Capture the cell that displays the provided text and extract its (x, y) central coordinate. 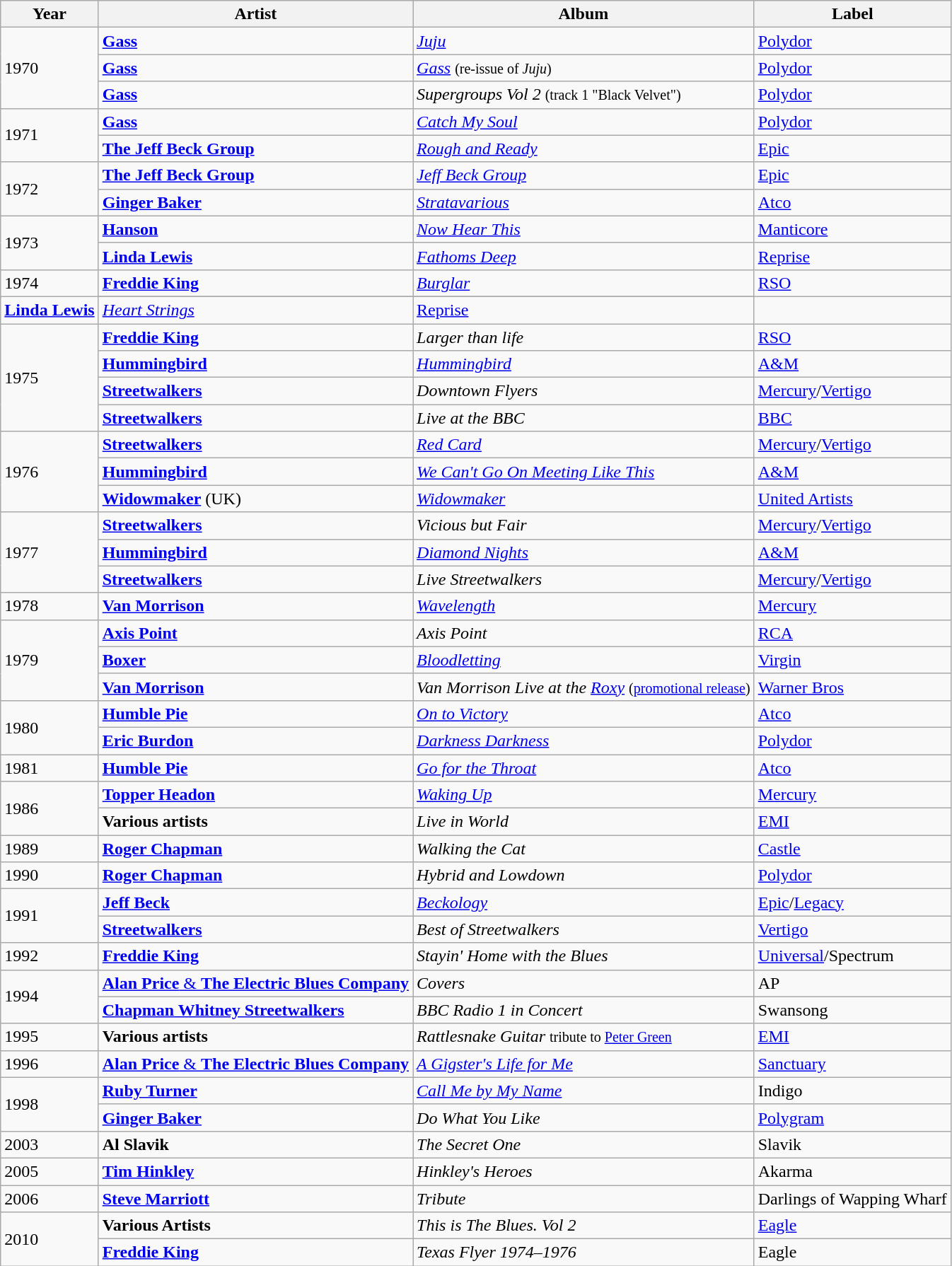
On to Victory (584, 714)
Tim Hinkley (255, 1171)
Juju (584, 41)
Swansong (852, 1010)
Live Streetwalkers (584, 579)
1971 (50, 135)
BBC (852, 418)
Steve Marriott (255, 1199)
1979 (50, 660)
1980 (50, 727)
A Gigster's Life for Me (584, 1064)
1975 (50, 378)
We Can't Go On Meeting Like This (584, 472)
Various Artists (255, 1226)
1981 (50, 767)
Go for the Throat (584, 767)
RCA (852, 633)
Jeff Beck (255, 902)
1973 (50, 243)
Gass (re-issue of Juju) (584, 68)
Hinkley's Heroes (584, 1171)
Do What You Like (584, 1117)
Ruby Turner (255, 1091)
Castle (852, 849)
2005 (50, 1171)
Virgin (852, 660)
Artist (255, 14)
1998 (50, 1104)
Rough and Ready (584, 149)
Akarma (852, 1171)
Live in World (584, 822)
1990 (50, 876)
Epic/Legacy (852, 902)
1978 (50, 606)
Boxer (255, 660)
Chapman Whitney Streetwalkers (255, 1010)
Best of Streetwalkers (584, 929)
1977 (50, 552)
Vicious but Fair (584, 525)
Van Morrison Live at the Roxy (promotional release) (584, 687)
1994 (50, 997)
1970 (50, 68)
2006 (50, 1199)
2010 (50, 1239)
Covers (584, 983)
Label (852, 14)
Live at the BBC (584, 418)
Heart Strings (255, 310)
1976 (50, 472)
Catch My Soul (584, 122)
2003 (50, 1144)
Wavelength (584, 606)
Hybrid and Lowdown (584, 876)
Stayin' Home with the Blues (584, 956)
Widowmaker (UK) (255, 499)
Al Slavik (255, 1144)
Call Me by My Name (584, 1091)
Stratavarious (584, 202)
Beckology (584, 902)
Widowmaker (584, 499)
Jeff Beck Group (584, 175)
Red Card (584, 445)
Vertigo (852, 929)
Fathoms Deep (584, 256)
1986 (50, 808)
1992 (50, 956)
BBC Radio 1 in Concert (584, 1010)
Topper Headon (255, 795)
Rattlesnake Guitar tribute to Peter Green (584, 1037)
Walking the Cat (584, 849)
Polygram (852, 1117)
Now Hear This (584, 229)
The Secret One (584, 1144)
Downtown Flyers (584, 391)
Slavik (852, 1144)
1974 (50, 283)
United Artists (852, 499)
Bloodletting (584, 660)
Larger than life (584, 337)
Album (584, 14)
Indigo (852, 1091)
1991 (50, 916)
Eric Burdon (255, 741)
Tribute (584, 1199)
This is The Blues. Vol 2 (584, 1226)
Year (50, 14)
Darkness Darkness (584, 741)
Hanson (255, 229)
Darlings of Wapping Wharf (852, 1199)
1996 (50, 1064)
Waking Up (584, 795)
Texas Flyer 1974–1976 (584, 1253)
1972 (50, 189)
Manticore (852, 229)
Supergroups Vol 2 (track 1 "Black Velvet") (584, 95)
Burglar (584, 283)
Diamond Nights (584, 552)
Warner Bros (852, 687)
Sanctuary (852, 1064)
AP (852, 983)
1989 (50, 849)
1995 (50, 1037)
Universal/Spectrum (852, 956)
